Capture the cell that displays the provided text and extract its (X, Y) central coordinate. 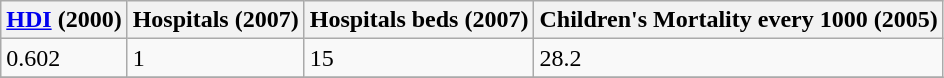
Children's Mortality every 1000 (2005) (738, 20)
15 (419, 58)
Hospitals beds (2007) (419, 20)
1 (216, 58)
28.2 (738, 58)
0.602 (64, 58)
HDI (2000) (64, 20)
Hospitals (2007) (216, 20)
